Detect which cell encompasses the target text, then output its [x, y] center coordinate. 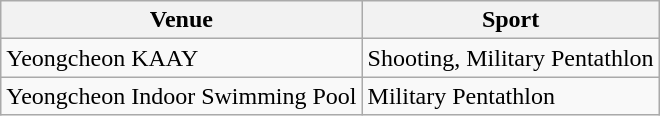
Sport [510, 20]
Shooting, Military Pentathlon [510, 58]
Military Pentathlon [510, 96]
Yeongcheon Indoor Swimming Pool [182, 96]
Venue [182, 20]
Yeongcheon KAAY [182, 58]
